Output the (X, Y) coordinate of the center of the cell containing the given text.  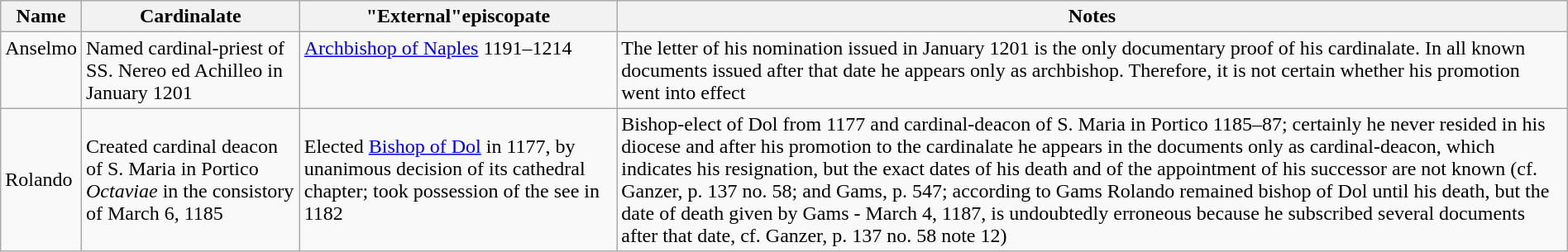
"External"episcopate (458, 17)
Elected Bishop of Dol in 1177, by unanimous decision of its cathedral chapter; took possession of the see in 1182 (458, 180)
Created cardinal deacon of S. Maria in Portico Octaviae in the consistory of March 6, 1185 (190, 180)
Archbishop of Naples 1191–1214 (458, 70)
Anselmo (41, 70)
Notes (1092, 17)
Cardinalate (190, 17)
Name (41, 17)
Rolando (41, 180)
Named cardinal-priest of SS. Nereo ed Achilleo in January 1201 (190, 70)
